Extract the (X, Y) coordinate from the center of the cell holding the provided text.  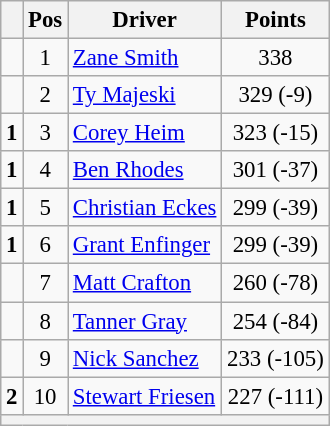
Corey Heim (145, 133)
Nick Sanchez (145, 358)
Stewart Friesen (145, 396)
Pos (46, 20)
227 (-111) (276, 396)
301 (-37) (276, 170)
323 (-15) (276, 133)
Grant Enfinger (145, 245)
Points (276, 20)
9 (46, 358)
7 (46, 283)
254 (-84) (276, 321)
6 (46, 245)
Zane Smith (145, 58)
260 (-78) (276, 283)
Driver (145, 20)
Tanner Gray (145, 321)
10 (46, 396)
Ben Rhodes (145, 170)
338 (276, 58)
5 (46, 208)
329 (-9) (276, 95)
8 (46, 321)
Matt Crafton (145, 283)
Ty Majeski (145, 95)
233 (-105) (276, 358)
4 (46, 170)
3 (46, 133)
Christian Eckes (145, 208)
